Pinpoint the cell where the given text exists, returning its [x, y] midpoint coordinate. 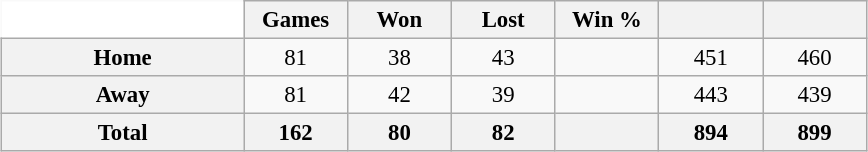
Won [399, 20]
82 [503, 133]
162 [296, 133]
Total [123, 133]
42 [399, 95]
443 [711, 95]
Away [123, 95]
451 [711, 57]
899 [815, 133]
43 [503, 57]
Home [123, 57]
Lost [503, 20]
Win % [607, 20]
460 [815, 57]
38 [399, 57]
894 [711, 133]
80 [399, 133]
Games [296, 20]
439 [815, 95]
39 [503, 95]
